Detect which cell encompasses the target text, then output its (X, Y) center coordinate. 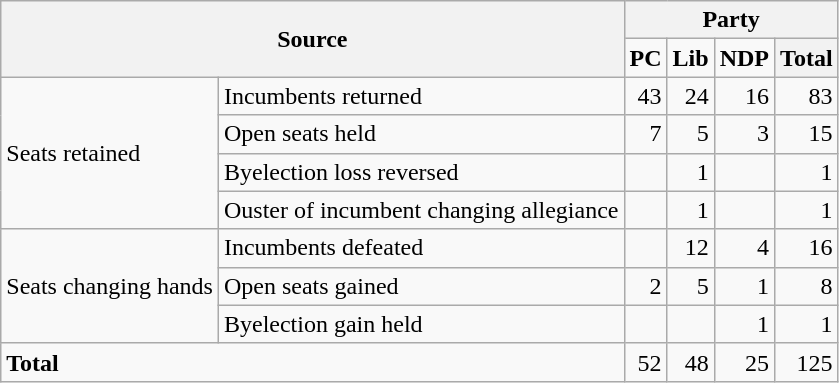
125 (807, 362)
25 (744, 362)
Source (312, 39)
Byelection gain held (421, 324)
48 (690, 362)
2 (646, 286)
83 (807, 96)
52 (646, 362)
PC (646, 58)
NDP (744, 58)
Incumbents returned (421, 96)
Incumbents defeated (421, 248)
Lib (690, 58)
Party (731, 20)
8 (807, 286)
4 (744, 248)
Open seats held (421, 134)
24 (690, 96)
Seats retained (110, 153)
3 (744, 134)
12 (690, 248)
15 (807, 134)
7 (646, 134)
Seats changing hands (110, 286)
Ouster of incumbent changing allegiance (421, 210)
Open seats gained (421, 286)
Byelection loss reversed (421, 172)
43 (646, 96)
